Determine the (X, Y) coordinate at the center of the cell enclosing the given text.  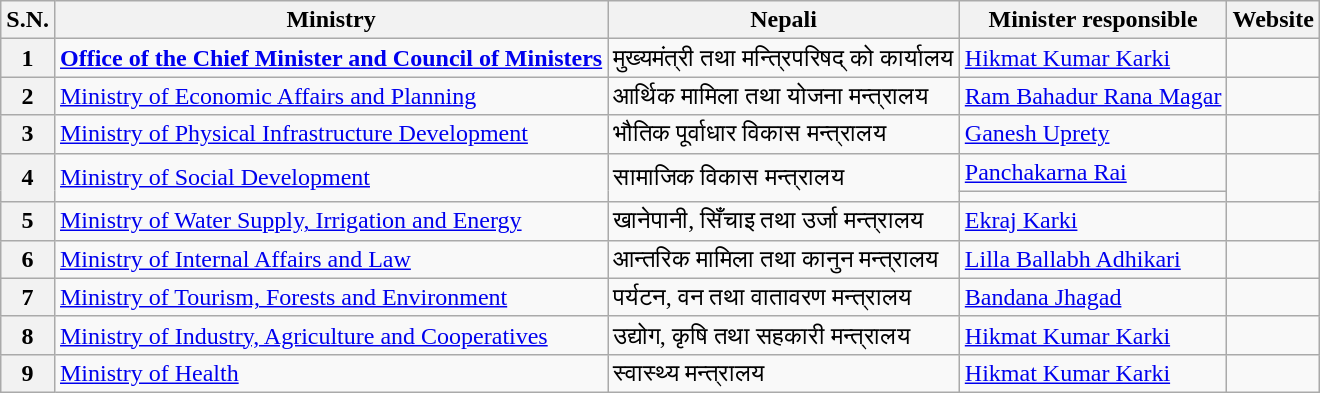
Website (1273, 20)
भौतिक पूर्वाधार विकास मन्त्रालय (784, 134)
स्वास्थ्य मन्त्रालय (784, 373)
सामाजिक विकास मन्त्रालय (784, 178)
Ministry of Social Development (330, 178)
S.N. (28, 20)
Ministry of Health (330, 373)
Bandana Jhagad (1093, 297)
मुख्यमंत्री तथा मन्त्रिपरिषद् को कार्यालय (784, 58)
2 (28, 96)
7 (28, 297)
3 (28, 134)
Nepali (784, 20)
Office of the Chief Minister and Council of Ministers (330, 58)
खानेपानी, सिँचाइ तथा उर्जा मन्त्रालय (784, 221)
Minister responsible (1093, 20)
9 (28, 373)
Ministry of Internal Affairs and Law (330, 259)
Ministry (330, 20)
आन्तरिक मामिला तथा कानुन मन्त्रालय (784, 259)
आर्थिक मामिला तथा योजना मन्त्रालय (784, 96)
Panchakarna Rai (1093, 172)
Ministry of Industry, Agriculture and Cooperatives (330, 335)
Ministry of Economic Affairs and Planning (330, 96)
1 (28, 58)
6 (28, 259)
4 (28, 178)
Ministry of Physical Infrastructure Development (330, 134)
Ganesh Uprety (1093, 134)
पर्यटन, वन तथा वातावरण मन्त्रालय (784, 297)
Ministry of Tourism, Forests and Environment (330, 297)
Ram Bahadur Rana Magar (1093, 96)
Lilla Ballabh Adhikari (1093, 259)
Ministry of Water Supply, Irrigation and Energy (330, 221)
5 (28, 221)
उद्योग, कृषि तथा सहकारी मन्त्रालय (784, 335)
Ekraj Karki (1093, 221)
8 (28, 335)
